Return the [X, Y] coordinate for the center point of the cell that contains the specified text.  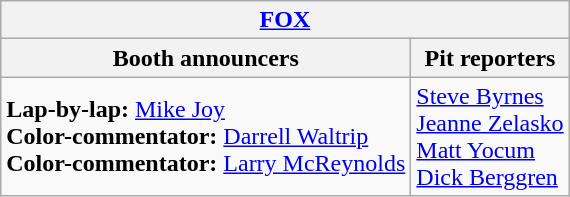
Booth announcers [206, 58]
Lap-by-lap: Mike JoyColor-commentator: Darrell WaltripColor-commentator: Larry McReynolds [206, 136]
FOX [285, 20]
Pit reporters [490, 58]
Steve ByrnesJeanne ZelaskoMatt YocumDick Berggren [490, 136]
